Provide the [X, Y] coordinate of the cell's center where the given text is located.  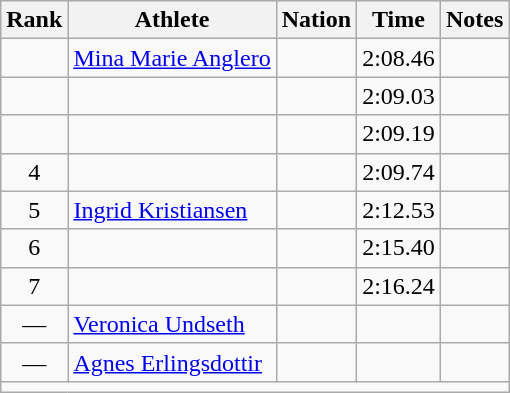
Mina Marie Anglero [172, 58]
Notes [474, 20]
2:09.74 [399, 172]
Agnes Erlingsdottir [172, 362]
Nation [316, 20]
6 [34, 248]
2:15.40 [399, 248]
Time [399, 20]
Ingrid Kristiansen [172, 210]
Athlete [172, 20]
7 [34, 286]
5 [34, 210]
2:16.24 [399, 286]
Veronica Undseth [172, 324]
2:09.19 [399, 134]
2:09.03 [399, 96]
2:12.53 [399, 210]
4 [34, 172]
Rank [34, 20]
2:08.46 [399, 58]
